For the text-containing cell, return its midpoint in [x, y] coordinate format. 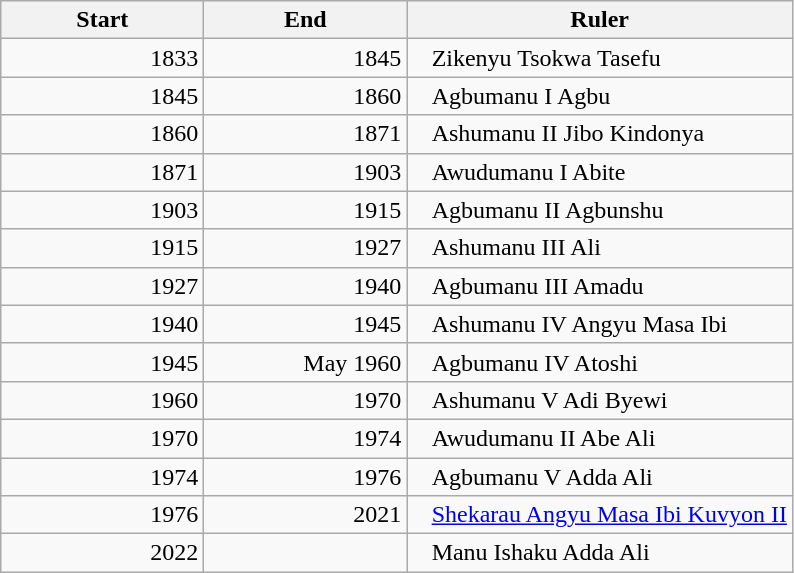
Manu Ishaku Adda Ali [600, 553]
Agbumanu V Adda Ali [600, 477]
Start [102, 20]
Ashumanu IV Angyu Masa Ibi [600, 324]
2022 [102, 553]
Awudumanu I Abite [600, 172]
Ruler [600, 20]
Shekarau Angyu Masa Ibi Kuvyon II [600, 515]
Ashumanu II Jibo Kindonya [600, 134]
1960 [102, 400]
Agbumanu I Agbu [600, 96]
May 1960 [306, 362]
Agbumanu II Agbunshu [600, 210]
End [306, 20]
Ashumanu V Adi Byewi [600, 400]
1833 [102, 58]
Agbumanu III Amadu [600, 286]
Awudumanu II Abe Ali [600, 438]
Zikenyu Tsokwa Tasefu [600, 58]
Agbumanu IV Atoshi [600, 362]
2021 [306, 515]
Ashumanu III Ali [600, 248]
